For the text-containing cell, return its midpoint in (X, Y) coordinate format. 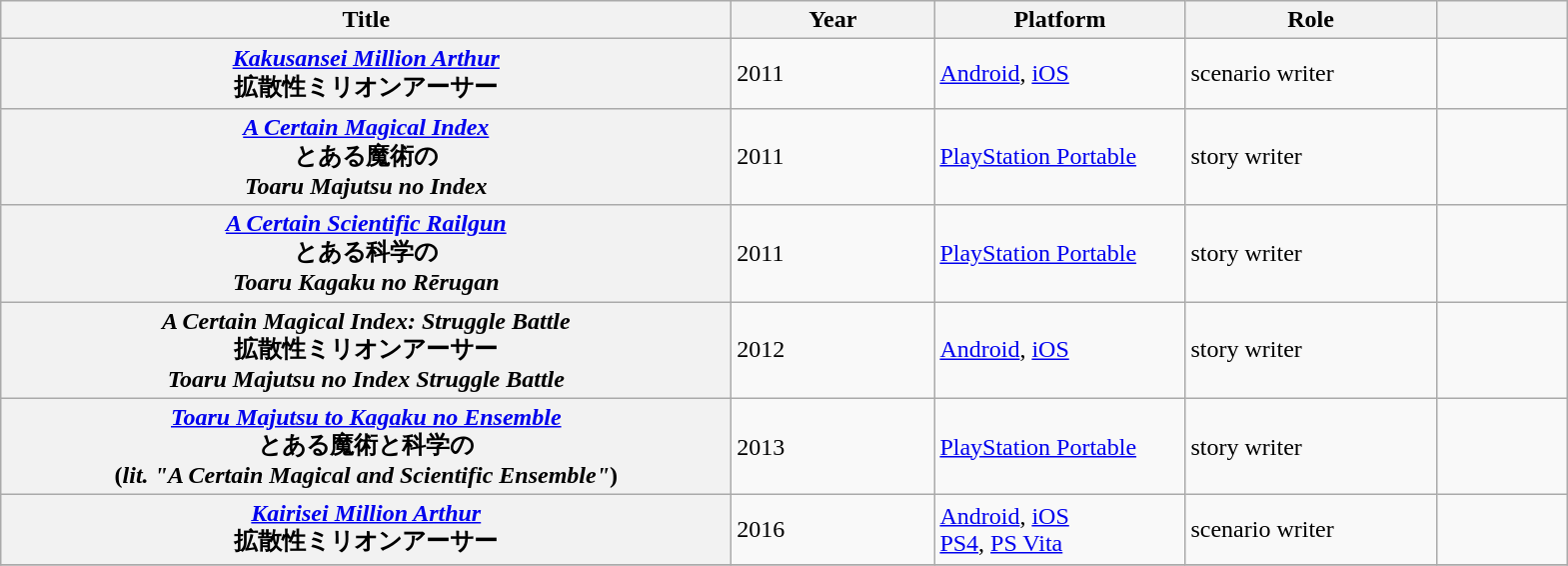
A Certain Scientific Railgunとある科学のToaru Kagaku no Rērugan (366, 254)
2013 (833, 446)
A Certain Magical Indexとある魔術のToaru Majutsu no Index (366, 156)
2012 (833, 350)
Kairisei Million Arthur拡散性ミリオンアーサー (366, 530)
Toaru Majutsu to Kagaku no Ensembleとある魔術と科学の(lit. "A Certain Magical and Scientific Ensemble") (366, 446)
Kakusansei Million Arthur拡散性ミリオンアーサー (366, 74)
Title (366, 20)
Platform (1059, 20)
Android, iOSPS4, PS Vita (1059, 530)
A Certain Magical Index: Struggle Battle拡散性ミリオンアーサーToaru Majutsu no Index Struggle Battle (366, 350)
2016 (833, 530)
Year (833, 20)
Role (1311, 20)
